Return [X, Y] of the center of cell containing provided text 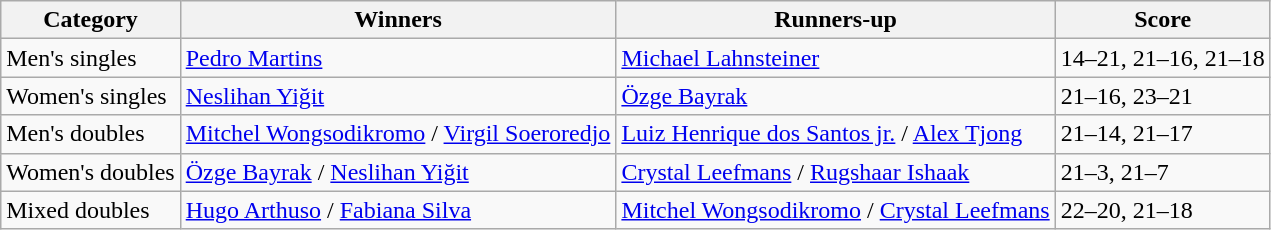
Winners [398, 20]
21–16, 23–21 [1162, 96]
Men's doubles [90, 134]
Luiz Henrique dos Santos jr. / Alex Tjong [836, 134]
Hugo Arthuso / Fabiana Silva [398, 210]
Özge Bayrak / Neslihan Yiğit [398, 172]
Women's doubles [90, 172]
Score [1162, 20]
Özge Bayrak [836, 96]
21–3, 21–7 [1162, 172]
Mitchel Wongsodikromo / Crystal Leefmans [836, 210]
Michael Lahnsteiner [836, 58]
Category [90, 20]
14–21, 21–16, 21–18 [1162, 58]
Crystal Leefmans / Rugshaar Ishaak [836, 172]
Women's singles [90, 96]
21–14, 21–17 [1162, 134]
Men's singles [90, 58]
Pedro Martins [398, 58]
Mitchel Wongsodikromo / Virgil Soeroredjo [398, 134]
22–20, 21–18 [1162, 210]
Neslihan Yiğit [398, 96]
Runners-up [836, 20]
Mixed doubles [90, 210]
